Pinpoint the cell where the given text exists, returning its [x, y] midpoint coordinate. 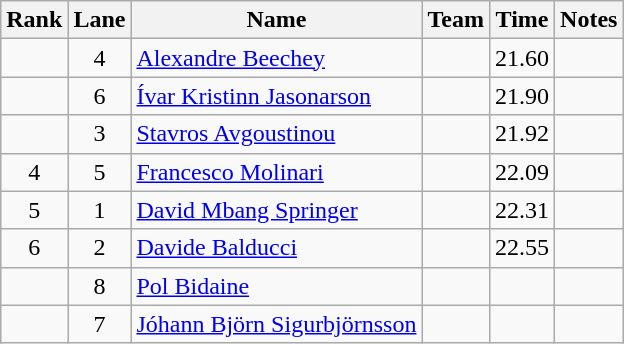
Rank [34, 20]
Lane [100, 20]
7 [100, 324]
Jóhann Björn Sigurbjörnsson [276, 324]
Name [276, 20]
Time [522, 20]
21.60 [522, 58]
2 [100, 248]
Francesco Molinari [276, 172]
Davide Balducci [276, 248]
Ívar Kristinn Jasonarson [276, 96]
Stavros Avgoustinou [276, 134]
21.92 [522, 134]
David Mbang Springer [276, 210]
Team [456, 20]
22.55 [522, 248]
3 [100, 134]
Alexandre Beechey [276, 58]
22.31 [522, 210]
Pol Bidaine [276, 286]
22.09 [522, 172]
21.90 [522, 96]
8 [100, 286]
1 [100, 210]
Notes [589, 20]
